For the text-containing cell, return its midpoint in [X, Y] coordinate format. 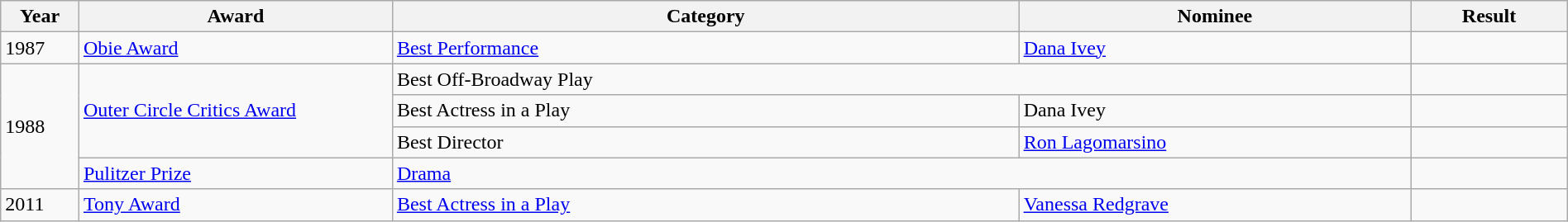
Pulitzer Prize [235, 173]
Obie Award [235, 48]
Drama [901, 173]
Best Director [705, 142]
Award [235, 17]
Tony Award [235, 205]
Vanessa Redgrave [1215, 205]
1987 [40, 48]
Result [1489, 17]
Year [40, 17]
2011 [40, 205]
Best Performance [705, 48]
Best Off-Broadway Play [901, 79]
Outer Circle Critics Award [235, 111]
Nominee [1215, 17]
Category [705, 17]
Ron Lagomarsino [1215, 142]
1988 [40, 126]
